Provide the (x, y) coordinate of the cell's center where the given text is located.  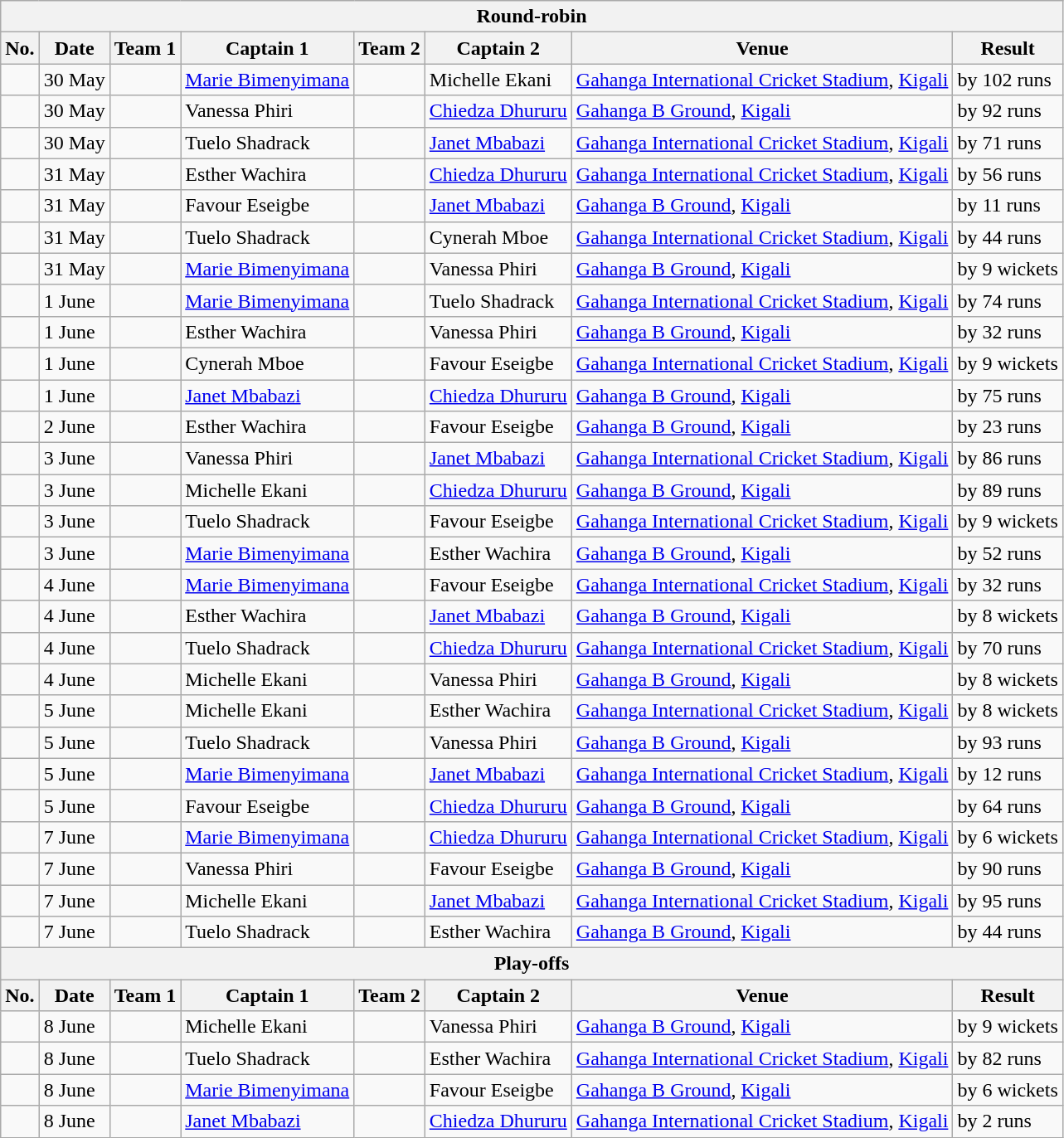
by 71 runs (1008, 143)
by 75 runs (1008, 396)
by 92 runs (1008, 111)
by 70 runs (1008, 648)
by 93 runs (1008, 742)
by 2 runs (1008, 1121)
by 11 runs (1008, 206)
by 82 runs (1008, 1058)
by 90 runs (1008, 868)
Play-offs (532, 964)
by 12 runs (1008, 774)
by 56 runs (1008, 174)
by 86 runs (1008, 459)
by 102 runs (1008, 80)
by 23 runs (1008, 427)
by 52 runs (1008, 553)
by 74 runs (1008, 300)
by 95 runs (1008, 900)
2 June (75, 427)
Round-robin (532, 17)
by 64 runs (1008, 805)
by 89 runs (1008, 490)
